Output the (X, Y) coordinate of the center of the cell containing the given text.  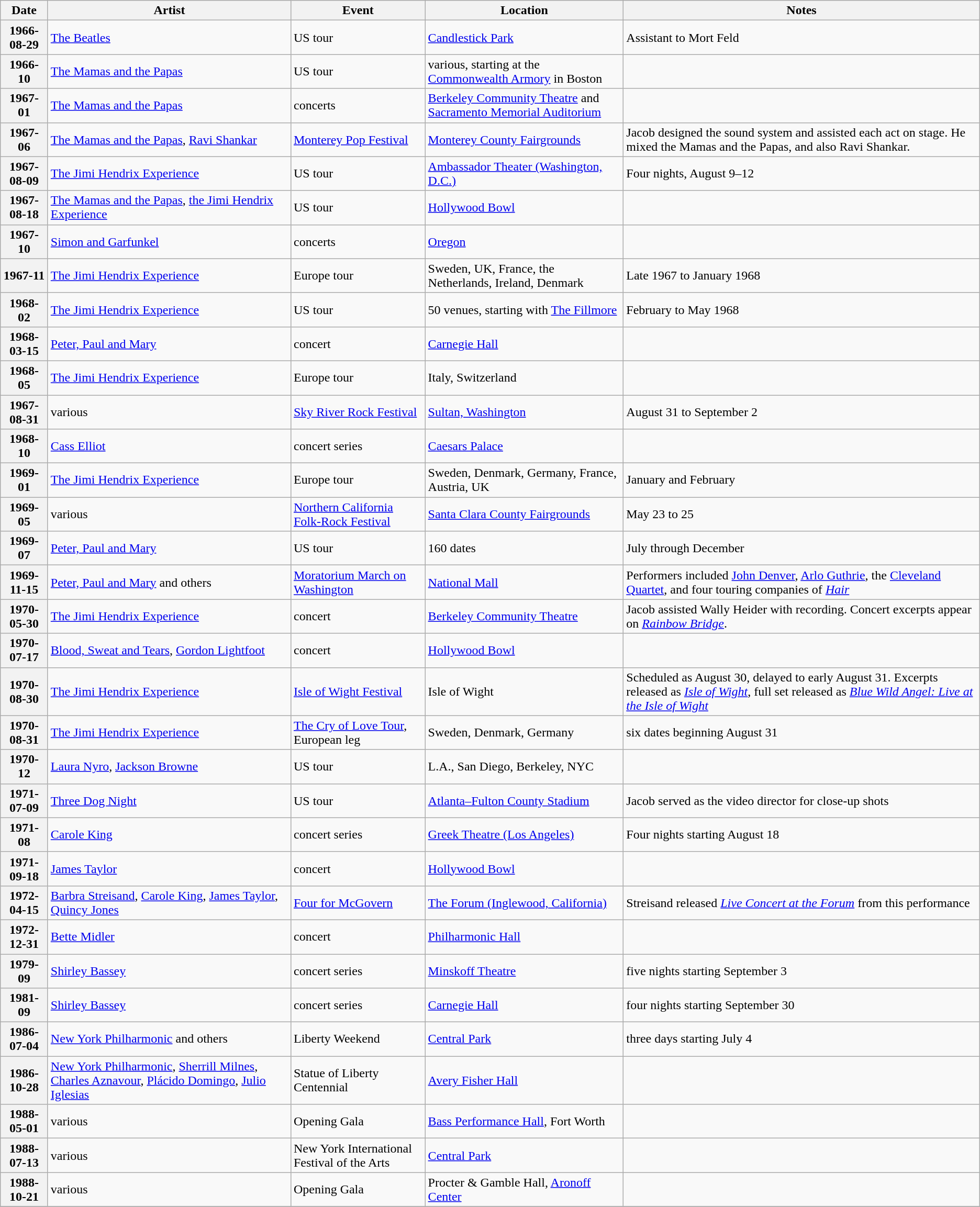
New York Philharmonic and others (169, 1040)
Statue of Liberty Centennial (358, 1080)
1981-09 (24, 1005)
Cass Elliot (169, 446)
1968-03-15 (24, 343)
Peter, Paul and Mary and others (169, 582)
1988-10-21 (24, 1189)
1968-02 (24, 310)
50 venues, starting with The Fillmore (525, 310)
Atlanta–Fulton County Stadium (525, 801)
Sultan, Washington (525, 411)
James Taylor (169, 869)
Jacob served as the video director for close-up shots (801, 801)
Oregon (525, 242)
1967-11 (24, 275)
Sweden, UK, France, the Netherlands, Ireland, Denmark (525, 275)
1971-08 (24, 834)
Carole King (169, 834)
Sweden, Denmark, Germany, France, Austria, UK (525, 480)
Northern California Folk-Rock Festival (358, 514)
1966-08-29 (24, 38)
Barbra Streisand, Carole King, James Taylor, Quincy Jones (169, 902)
Artist (169, 10)
1969-01 (24, 480)
Philharmonic Hall (525, 937)
Bass Performance Hall, Fort Worth (525, 1121)
Location (525, 10)
The Cry of Love Tour, European leg (358, 733)
Avery Fisher Hall (525, 1080)
July through December (801, 549)
1967-08-09 (24, 174)
Procter & Gamble Hall, Aronoff Center (525, 1189)
Jacob assisted Wally Heider with recording. Concert excerpts appear on Rainbow Bridge. (801, 617)
Simon and Garfunkel (169, 242)
The Beatles (169, 38)
Four nights, August 9–12 (801, 174)
Caesars Palace (525, 446)
1972-12-31 (24, 937)
Greek Theatre (Los Angeles) (525, 834)
1967-10 (24, 242)
Bette Midler (169, 937)
1970-08-30 (24, 691)
1969-11-15 (24, 582)
1968-10 (24, 446)
The Mamas and the Papas, Ravi Shankar (169, 139)
Santa Clara County Fairgrounds (525, 514)
Ambassador Theater (Washington, D.C.) (525, 174)
Four nights starting August 18 (801, 834)
1967-08-18 (24, 207)
Liberty Weekend (358, 1040)
160 dates (525, 549)
Laura Nyro, Jackson Browne (169, 766)
1967-08-31 (24, 411)
1970-08-31 (24, 733)
four nights starting September 30 (801, 1005)
The Mamas and the Papas, the Jimi Hendrix Experience (169, 207)
Candlestick Park (525, 38)
Performers included John Denver, Arlo Guthrie, the Cleveland Quartet, and four touring companies of Hair (801, 582)
The Forum (Inglewood, California) (525, 902)
Berkeley Community Theatre (525, 617)
1967-06 (24, 139)
L.A., San Diego, Berkeley, NYC (525, 766)
Italy, Switzerland (525, 378)
1966-10 (24, 71)
Minskoff Theatre (525, 970)
1986-10-28 (24, 1080)
Four for McGovern (358, 902)
New York Philharmonic, Sherrill Milnes, Charles Aznavour, Plácido Domingo, Julio Iglesias (169, 1080)
1969-07 (24, 549)
1970-07-17 (24, 650)
Date (24, 10)
1967-01 (24, 106)
Sweden, Denmark, Germany (525, 733)
Jacob designed the sound system and assisted each act on stage. He mixed the Mamas and the Papas, and also Ravi Shankar. (801, 139)
three days starting July 4 (801, 1040)
1970-12 (24, 766)
Moratorium March on Washington (358, 582)
Isle of Wight (525, 691)
August 31 to September 2 (801, 411)
1988-05-01 (24, 1121)
Event (358, 10)
National Mall (525, 582)
Late 1967 to January 1968 (801, 275)
1969-05 (24, 514)
Isle of Wight Festival (358, 691)
February to May 1968 (801, 310)
Sky River Rock Festival (358, 411)
New York International Festival of the Arts (358, 1156)
1986-07-04 (24, 1040)
January and February (801, 480)
Notes (801, 10)
Assistant to Mort Feld (801, 38)
1970-05-30 (24, 617)
1988-07-13 (24, 1156)
various, starting at the Commonwealth Armory in Boston (525, 71)
five nights starting September 3 (801, 970)
May 23 to 25 (801, 514)
1968-05 (24, 378)
Monterey County Fairgrounds (525, 139)
Berkeley Community Theatre and Sacramento Memorial Auditorium (525, 106)
Blood, Sweat and Tears, Gordon Lightfoot (169, 650)
1971-07-09 (24, 801)
1971-09-18 (24, 869)
1979-09 (24, 970)
Monterey Pop Festival (358, 139)
six dates beginning August 31 (801, 733)
1972-04-15 (24, 902)
Streisand released Live Concert at the Forum from this performance (801, 902)
Three Dog Night (169, 801)
